Search for the cell housing the specified text and yield its [x, y] center coordinate. 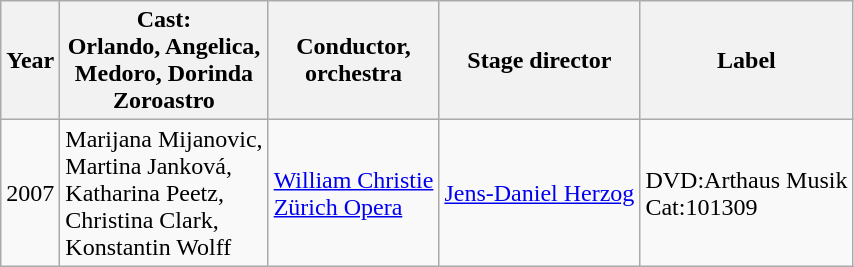
2007 [30, 193]
DVD:Arthaus MusikCat:101309 [746, 193]
Stage director [540, 60]
Label [746, 60]
Cast:Orlando, Angelica, Medoro, DorindaZoroastro [164, 60]
Year [30, 60]
Jens-Daniel Herzog [540, 193]
William ChristieZürich Opera [354, 193]
Marijana Mijanovic,Martina Janková,Katharina Peetz,Christina Clark,Konstantin Wolff [164, 193]
Conductor,orchestra [354, 60]
